Identify which cell holds the provided text, then report its (X, Y) central coordinate. 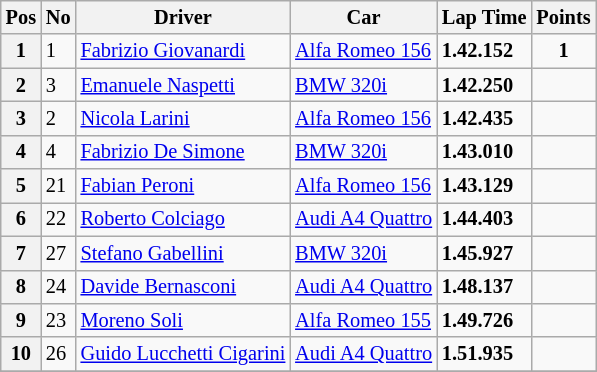
27 (58, 253)
1.42.250 (484, 85)
9 (21, 320)
Nicola Larini (184, 118)
1.45.927 (484, 253)
1.49.726 (484, 320)
Davide Bernasconi (184, 287)
No (58, 17)
1.42.152 (484, 51)
Pos (21, 17)
5 (21, 186)
Alfa Romeo 155 (364, 320)
1.51.935 (484, 354)
22 (58, 219)
Fabrizio De Simone (184, 152)
1.43.129 (484, 186)
Driver (184, 17)
10 (21, 354)
Fabrizio Giovanardi (184, 51)
Roberto Colciago (184, 219)
Points (563, 17)
Guido Lucchetti Cigarini (184, 354)
1.43.010 (484, 152)
Moreno Soli (184, 320)
1.44.403 (484, 219)
Fabian Peroni (184, 186)
21 (58, 186)
1.48.137 (484, 287)
7 (21, 253)
1.42.435 (484, 118)
26 (58, 354)
Car (364, 17)
Stefano Gabellini (184, 253)
Emanuele Naspetti (184, 85)
Lap Time (484, 17)
24 (58, 287)
6 (21, 219)
8 (21, 287)
23 (58, 320)
